For the text-containing cell, return its midpoint in (x, y) coordinate format. 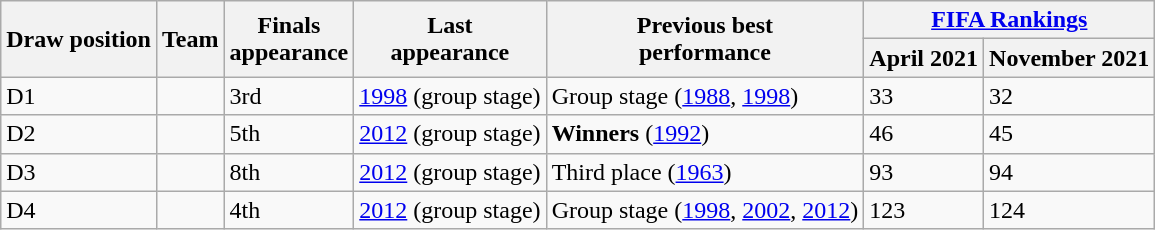
D2 (79, 134)
Group stage (1988, 1998) (705, 96)
Third place (1963) (705, 172)
April 2021 (924, 58)
5th (289, 134)
D3 (79, 172)
Group stage (1998, 2002, 2012) (705, 210)
Previous bestperformance (705, 39)
Finalsappearance (289, 39)
124 (1070, 210)
46 (924, 134)
FIFA Rankings (1010, 20)
32 (1070, 96)
93 (924, 172)
8th (289, 172)
94 (1070, 172)
Lastappearance (450, 39)
Team (190, 39)
4th (289, 210)
Draw position (79, 39)
D1 (79, 96)
45 (1070, 134)
33 (924, 96)
1998 (group stage) (450, 96)
3rd (289, 96)
D4 (79, 210)
November 2021 (1070, 58)
Winners (1992) (705, 134)
123 (924, 210)
